For the text-containing cell, return its midpoint in [x, y] coordinate format. 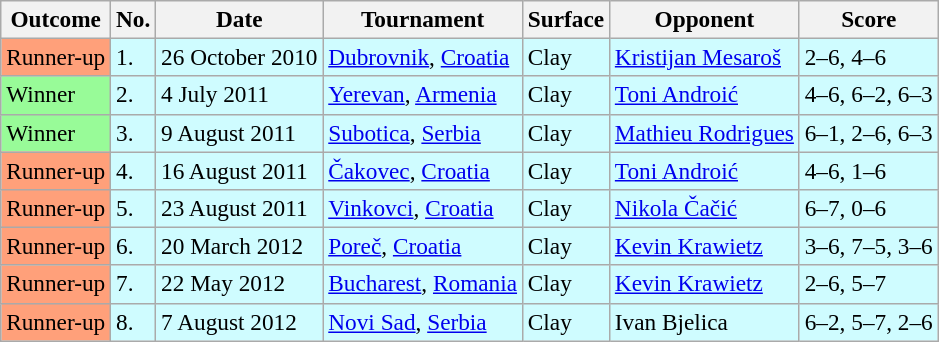
Bucharest, Romania [423, 284]
2. [134, 95]
Outcome [56, 19]
Ivan Bjelica [704, 322]
6–2, 5–7, 2–6 [868, 322]
4 July 2011 [240, 95]
6–1, 2–6, 6–3 [868, 133]
3–6, 7–5, 3–6 [868, 246]
5. [134, 208]
22 May 2012 [240, 284]
2–6, 4–6 [868, 57]
3. [134, 133]
Poreč, Croatia [423, 246]
Yerevan, Armenia [423, 95]
Mathieu Rodrigues [704, 133]
Date [240, 19]
Opponent [704, 19]
20 March 2012 [240, 246]
4–6, 6–2, 6–3 [868, 95]
23 August 2011 [240, 208]
1. [134, 57]
4–6, 1–6 [868, 170]
7 August 2012 [240, 322]
4. [134, 170]
Subotica, Serbia [423, 133]
Čakovec, Croatia [423, 170]
16 August 2011 [240, 170]
8. [134, 322]
7. [134, 284]
Score [868, 19]
Novi Sad, Serbia [423, 322]
Nikola Čačić [704, 208]
Vinkovci, Croatia [423, 208]
9 August 2011 [240, 133]
26 October 2010 [240, 57]
No. [134, 19]
Dubrovnik, Croatia [423, 57]
2–6, 5–7 [868, 284]
6. [134, 246]
Kristijan Mesaroš [704, 57]
Surface [566, 19]
Tournament [423, 19]
6–7, 0–6 [868, 208]
